Return the [x, y] coordinate for the center point of the cell that contains the specified text.  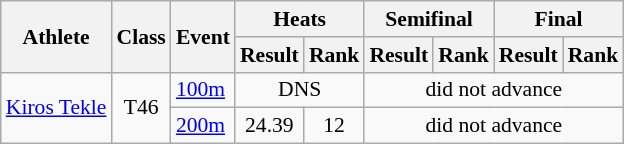
Semifinal [428, 19]
Event [203, 36]
Class [140, 36]
200m [203, 126]
24.39 [270, 126]
T46 [140, 108]
DNS [300, 90]
Final [558, 19]
100m [203, 90]
12 [334, 126]
Heats [300, 19]
Athlete [56, 36]
Kiros Tekle [56, 108]
